Output the [X, Y] coordinate of the center of the cell containing the given text.  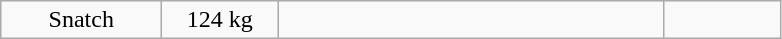
Snatch [82, 20]
124 kg [220, 20]
